Find where the given text appears and provide that cell's center as (x, y) coordinate. 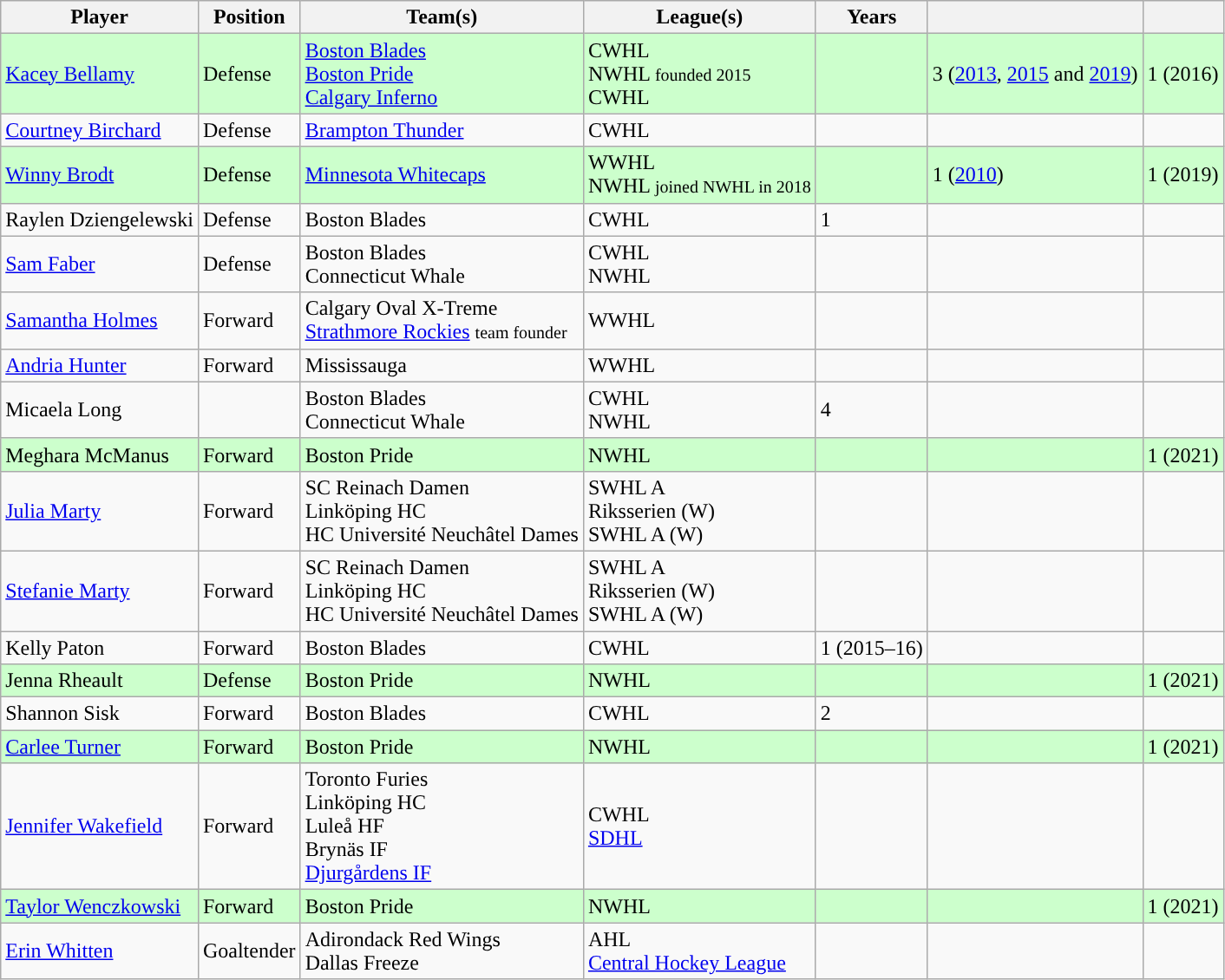
AHLCentral Hockey League (699, 951)
Goaltender (249, 951)
League(s) (699, 17)
CWHLNWHL founded 2015 CWHL (699, 74)
Calgary Oval X-TremeStrathmore Rockies team founder (442, 321)
1 (2019) (1183, 175)
Erin Whitten (100, 951)
Taylor Wenczkowski (100, 906)
Player (100, 17)
3 (2013, 2015 and 2019) (1035, 74)
Carlee Turner (100, 747)
2 (871, 714)
Samantha Holmes (100, 321)
Jenna Rheault (100, 681)
Adirondack Red WingsDallas Freeze (442, 951)
Meghara McManus (100, 454)
Stefanie Marty (100, 591)
1 (2015–16) (871, 648)
CWHLSDHL (699, 826)
Boston BladesBoston PrideCalgary Inferno (442, 74)
Andria Hunter (100, 365)
Years (871, 17)
Position (249, 17)
Kacey Bellamy (100, 74)
Julia Marty (100, 511)
Raylen Dziengelewski (100, 219)
Sam Faber (100, 264)
Minnesota Whitecaps (442, 175)
Toronto FuriesLinköping HCLuleå HFBrynäs IFDjurgårdens IF (442, 826)
WWHLNWHL joined NWHL in 2018 (699, 175)
Micaela Long (100, 409)
1 (2010) (1035, 175)
Brampton Thunder (442, 130)
Team(s) (442, 17)
Shannon Sisk (100, 714)
Winny Brodt (100, 175)
4 (871, 409)
Kelly Paton (100, 648)
1 (2016) (1183, 74)
1 (871, 219)
Courtney Birchard (100, 130)
Mississauga (442, 365)
Jennifer Wakefield (100, 826)
